Return the [x, y] coordinate for the center point of the cell that contains the specified text.  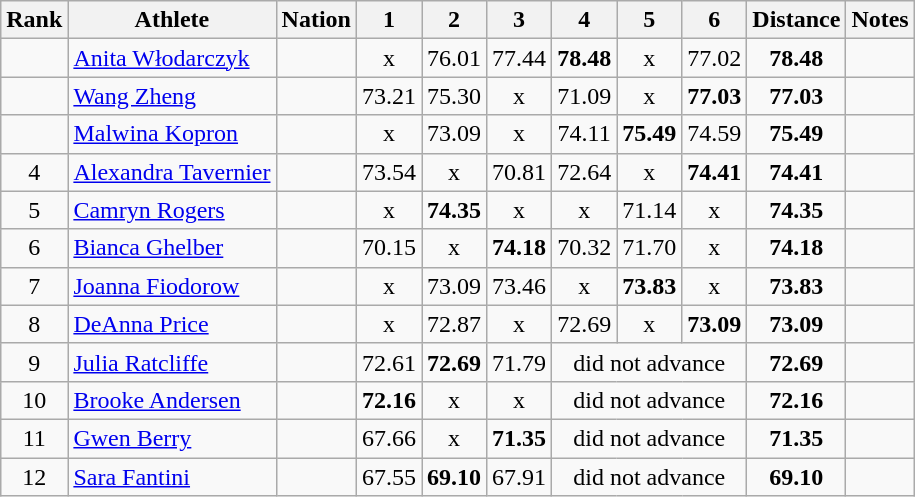
10 [34, 400]
70.15 [388, 248]
73.54 [388, 172]
67.55 [388, 477]
74.59 [714, 134]
74.11 [584, 134]
Nation [316, 20]
Distance [796, 20]
Gwen Berry [172, 438]
72.61 [388, 362]
72.87 [454, 324]
2 [454, 20]
9 [34, 362]
7 [34, 286]
73.21 [388, 96]
12 [34, 477]
Malwina Kopron [172, 134]
71.14 [650, 210]
67.91 [520, 477]
70.81 [520, 172]
Brooke Andersen [172, 400]
76.01 [454, 58]
8 [34, 324]
71.09 [584, 96]
Camryn Rogers [172, 210]
77.02 [714, 58]
77.44 [520, 58]
Sara Fantini [172, 477]
Rank [34, 20]
73.46 [520, 286]
75.30 [454, 96]
71.79 [520, 362]
DeAnna Price [172, 324]
Notes [880, 20]
11 [34, 438]
71.70 [650, 248]
Alexandra Tavernier [172, 172]
1 [388, 20]
Bianca Ghelber [172, 248]
Julia Ratcliffe [172, 362]
Wang Zheng [172, 96]
Joanna Fiodorow [172, 286]
67.66 [388, 438]
Anita Włodarczyk [172, 58]
3 [520, 20]
Athlete [172, 20]
70.32 [584, 248]
72.64 [584, 172]
